Return the [x, y] coordinate for the center point of the cell that contains the specified text.  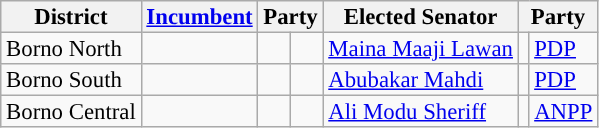
Borno South [71, 80]
Borno North [71, 49]
Borno Central [71, 112]
Abubakar Mahdi [420, 80]
Maina Maaji Lawan [420, 49]
Ali Modu Sheriff [420, 112]
Elected Senator [420, 17]
Incumbent [200, 17]
ANPP [564, 112]
District [71, 17]
